Determine the [x, y] coordinate at the center of the cell enclosing the given text.  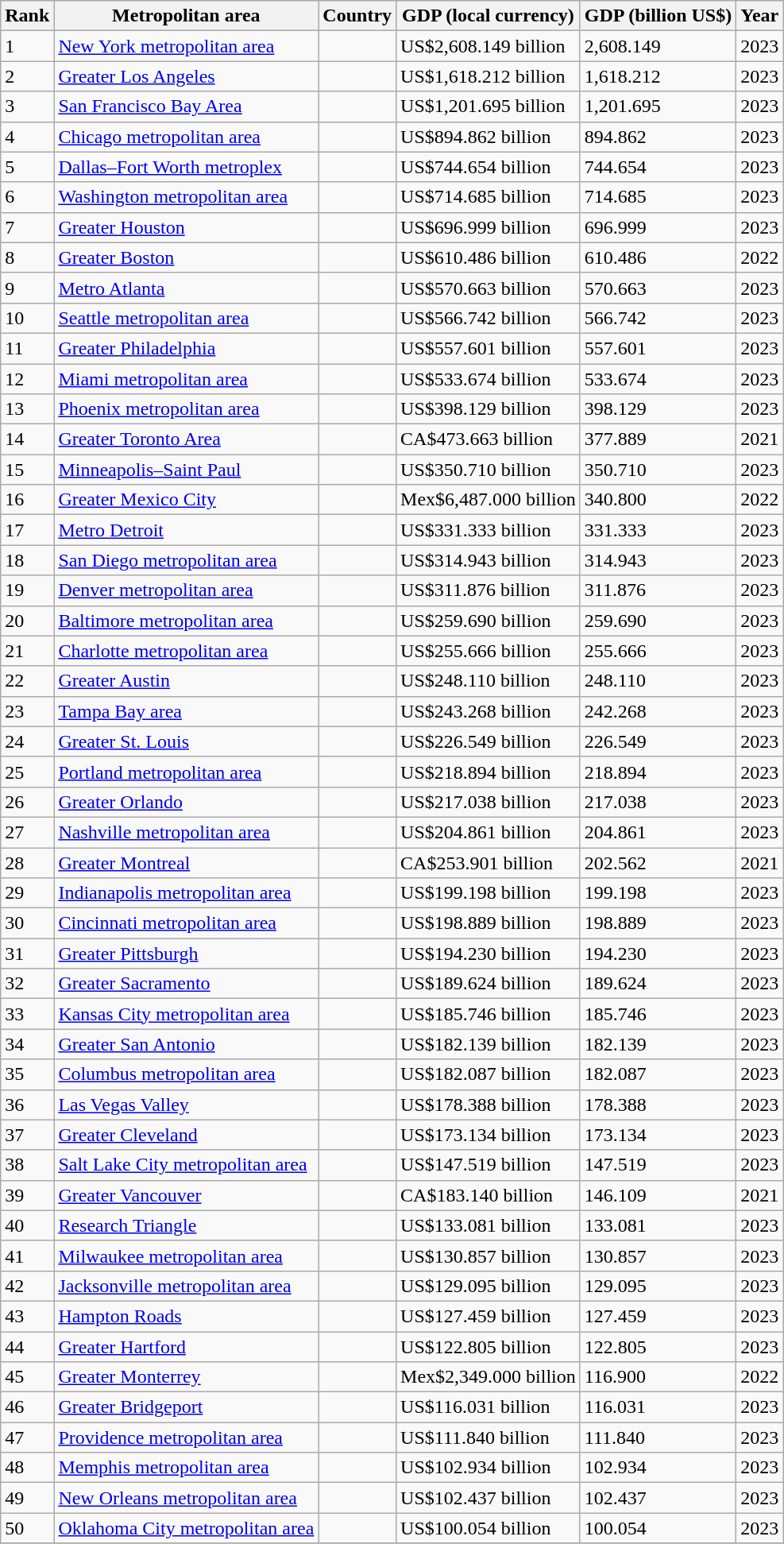
US$116.031 billion [489, 1407]
Milwaukee metropolitan area [186, 1256]
Greater Philadelphia [186, 348]
US$398.129 billion [489, 409]
18 [27, 560]
Greater St. Louis [186, 741]
Salt Lake City metropolitan area [186, 1165]
146.109 [658, 1195]
178.388 [658, 1105]
130.857 [658, 1256]
Columbus metropolitan area [186, 1074]
Country [357, 16]
12 [27, 379]
217.038 [658, 802]
44 [27, 1347]
US$185.746 billion [489, 1014]
US$178.388 billion [489, 1105]
US$610.486 billion [489, 257]
US$255.666 billion [489, 651]
259.690 [658, 621]
133.081 [658, 1225]
42 [27, 1286]
Greater Sacramento [186, 984]
30 [27, 923]
47 [27, 1438]
US$130.857 billion [489, 1256]
Greater Mexico City [186, 500]
127.459 [658, 1316]
US$199.198 billion [489, 893]
48 [27, 1468]
202.562 [658, 862]
28 [27, 862]
714.685 [658, 197]
CA$473.663 billion [489, 439]
122.805 [658, 1347]
314.943 [658, 560]
Hampton Roads [186, 1316]
17 [27, 530]
Greater Austin [186, 681]
US$311.876 billion [489, 590]
US$218.894 billion [489, 772]
Rank [27, 16]
Mex$2,349.000 billion [489, 1377]
46 [27, 1407]
Greater Montreal [186, 862]
331.333 [658, 530]
22 [27, 681]
Jacksonville metropolitan area [186, 1286]
566.742 [658, 318]
Greater San Antonio [186, 1044]
US$533.674 billion [489, 379]
218.894 [658, 772]
129.095 [658, 1286]
31 [27, 954]
226.549 [658, 741]
New Orleans metropolitan area [186, 1498]
32 [27, 984]
610.486 [658, 257]
20 [27, 621]
50 [27, 1528]
Miami metropolitan area [186, 379]
340.800 [658, 500]
311.876 [658, 590]
Baltimore metropolitan area [186, 621]
116.900 [658, 1377]
23 [27, 711]
10 [27, 318]
Metropolitan area [186, 16]
14 [27, 439]
US$127.459 billion [489, 1316]
US$133.081 billion [489, 1225]
US$173.134 billion [489, 1135]
San Diego metropolitan area [186, 560]
100.054 [658, 1528]
182.139 [658, 1044]
1 [27, 46]
Minneapolis–Saint Paul [186, 470]
Greater Toronto Area [186, 439]
US$314.943 billion [489, 560]
US$182.087 billion [489, 1074]
Metro Detroit [186, 530]
US$204.861 billion [489, 832]
38 [27, 1165]
8 [27, 257]
US$1,618.212 billion [489, 76]
34 [27, 1044]
204.861 [658, 832]
US$714.685 billion [489, 197]
9 [27, 288]
US$217.038 billion [489, 802]
7 [27, 227]
116.031 [658, 1407]
CA$253.901 billion [489, 862]
Chicago metropolitan area [186, 137]
US$1,201.695 billion [489, 106]
25 [27, 772]
248.110 [658, 681]
US$248.110 billion [489, 681]
Greater Monterrey [186, 1377]
Greater Hartford [186, 1347]
US$102.934 billion [489, 1468]
Memphis metropolitan area [186, 1468]
US$111.840 billion [489, 1438]
US$350.710 billion [489, 470]
350.710 [658, 470]
27 [27, 832]
894.862 [658, 137]
13 [27, 409]
US$243.268 billion [489, 711]
Las Vegas Valley [186, 1105]
GDP (billion US$) [658, 16]
185.746 [658, 1014]
19 [27, 590]
2 [27, 76]
US$226.549 billion [489, 741]
242.268 [658, 711]
173.134 [658, 1135]
Phoenix metropolitan area [186, 409]
US$331.333 billion [489, 530]
21 [27, 651]
US$2,608.149 billion [489, 46]
1,618.212 [658, 76]
GDP (local currency) [489, 16]
45 [27, 1377]
37 [27, 1135]
11 [27, 348]
744.654 [658, 167]
Kansas City metropolitan area [186, 1014]
111.840 [658, 1438]
Greater Houston [186, 227]
Greater Orlando [186, 802]
US$189.624 billion [489, 984]
696.999 [658, 227]
557.601 [658, 348]
Research Triangle [186, 1225]
533.674 [658, 379]
29 [27, 893]
43 [27, 1316]
US$259.690 billion [489, 621]
Year [759, 16]
16 [27, 500]
US$744.654 billion [489, 167]
189.624 [658, 984]
198.889 [658, 923]
Greater Bridgeport [186, 1407]
US$894.862 billion [489, 137]
Greater Los Angeles [186, 76]
255.666 [658, 651]
36 [27, 1105]
4 [27, 137]
26 [27, 802]
US$566.742 billion [489, 318]
49 [27, 1498]
Greater Vancouver [186, 1195]
3 [27, 106]
40 [27, 1225]
5 [27, 167]
6 [27, 197]
Tampa Bay area [186, 711]
35 [27, 1074]
41 [27, 1256]
570.663 [658, 288]
Dallas–Fort Worth metroplex [186, 167]
199.198 [658, 893]
CA$183.140 billion [489, 1195]
Indianapolis metropolitan area [186, 893]
Charlotte metropolitan area [186, 651]
15 [27, 470]
US$570.663 billion [489, 288]
Portland metropolitan area [186, 772]
377.889 [658, 439]
Greater Boston [186, 257]
Denver metropolitan area [186, 590]
Greater Pittsburgh [186, 954]
1,201.695 [658, 106]
US$194.230 billion [489, 954]
Nashville metropolitan area [186, 832]
Washington metropolitan area [186, 197]
US$122.805 billion [489, 1347]
398.129 [658, 409]
Providence metropolitan area [186, 1438]
New York metropolitan area [186, 46]
182.087 [658, 1074]
US$557.601 billion [489, 348]
39 [27, 1195]
Mex$6,487.000 billion [489, 500]
194.230 [658, 954]
Oklahoma City metropolitan area [186, 1528]
Metro Atlanta [186, 288]
102.437 [658, 1498]
US$100.054 billion [489, 1528]
San Francisco Bay Area [186, 106]
US$198.889 billion [489, 923]
US$696.999 billion [489, 227]
US$182.139 billion [489, 1044]
US$129.095 billion [489, 1286]
Seattle metropolitan area [186, 318]
24 [27, 741]
102.934 [658, 1468]
US$147.519 billion [489, 1165]
Greater Cleveland [186, 1135]
33 [27, 1014]
US$102.437 billion [489, 1498]
147.519 [658, 1165]
2,608.149 [658, 46]
Cincinnati metropolitan area [186, 923]
